Determine the [x, y] coordinate at the center of the cell enclosing the given text.  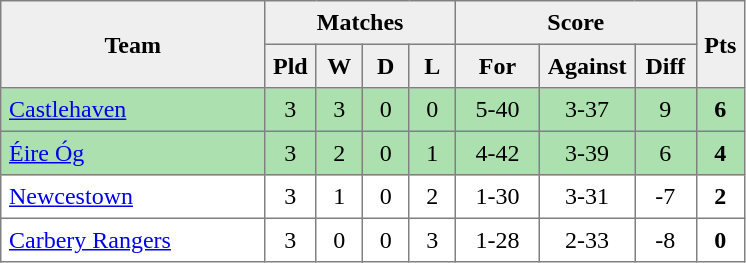
Pts [720, 44]
W [339, 66]
Castlehaven [133, 110]
5-40 [497, 110]
Newcestown [133, 197]
3-39 [586, 153]
Against [586, 66]
L [432, 66]
2-33 [586, 240]
9 [666, 110]
-7 [666, 197]
4 [720, 153]
Score [576, 23]
Diff [666, 66]
Team [133, 44]
Matches [360, 23]
3-31 [586, 197]
Éire Óg [133, 153]
Carbery Rangers [133, 240]
Pld [290, 66]
For [497, 66]
-8 [666, 240]
1-28 [497, 240]
D [385, 66]
3-37 [586, 110]
4-42 [497, 153]
1-30 [497, 197]
